Pinpoint the cell where the given text exists, returning its (X, Y) midpoint coordinate. 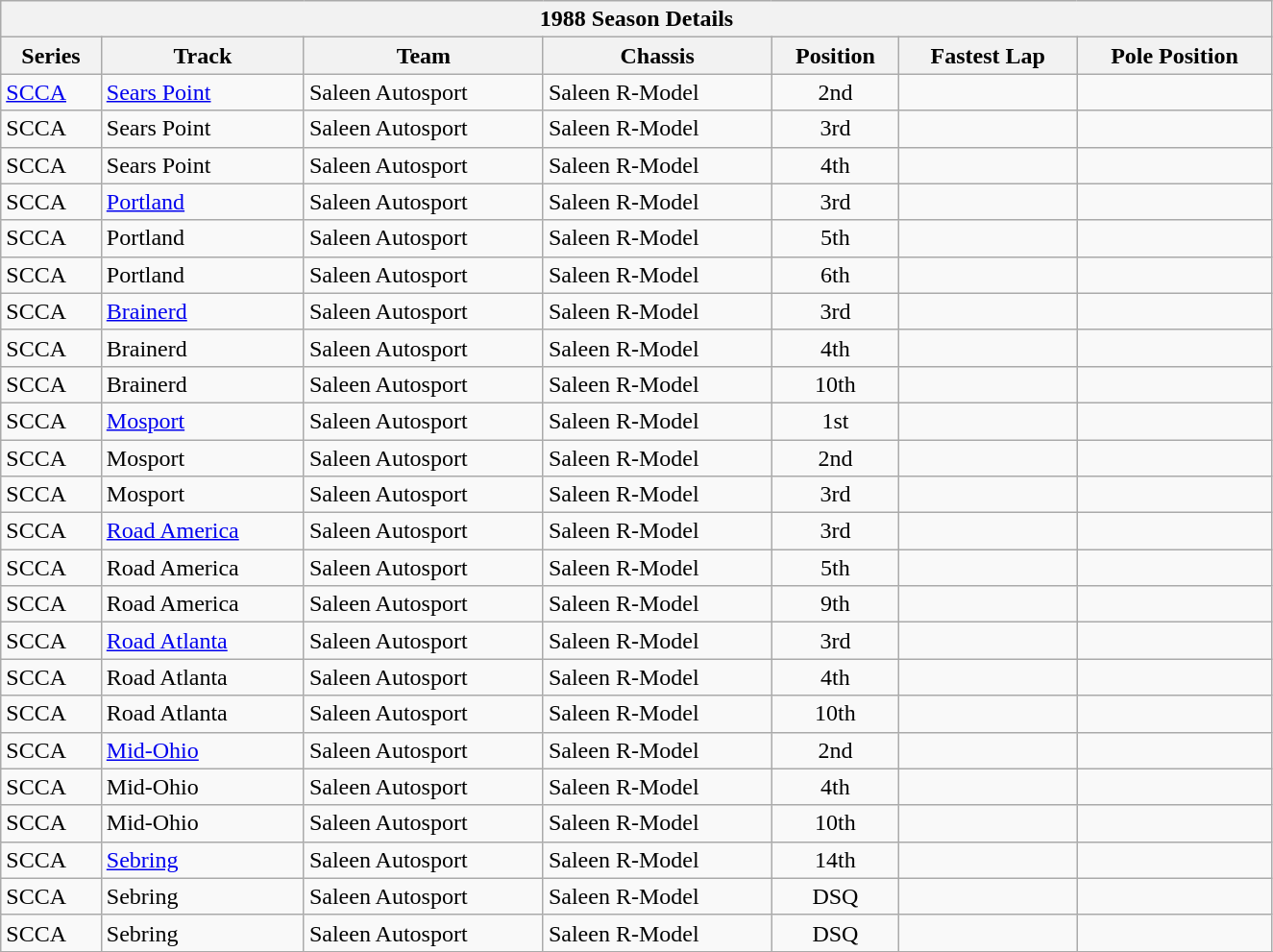
6th (836, 275)
Chassis (657, 56)
1st (836, 421)
Track (202, 56)
9th (836, 604)
Team (423, 56)
Fastest Lap (988, 56)
Series (52, 56)
Pole Position (1175, 56)
Position (836, 56)
1988 Season Details (637, 19)
14th (836, 860)
